Detect which cell encompasses the target text, then output its (X, Y) center coordinate. 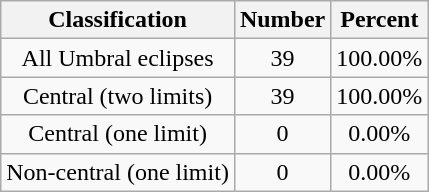
Central (one limit) (118, 134)
All Umbral eclipses (118, 58)
Central (two limits) (118, 96)
Number (282, 20)
Classification (118, 20)
Percent (380, 20)
Non-central (one limit) (118, 172)
